From the cell containing the given text, extract its center point as (X, Y) coordinate. 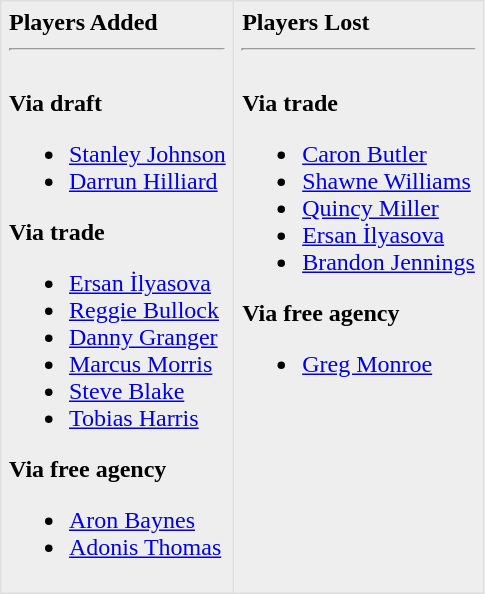
Players Lost Via tradeCaron ButlerShawne WilliamsQuincy MillerErsan İlyasovaBrandon JenningsVia free agencyGreg Monroe (358, 297)
